Locate the cell with the specified text and output its [x, y] center coordinate. 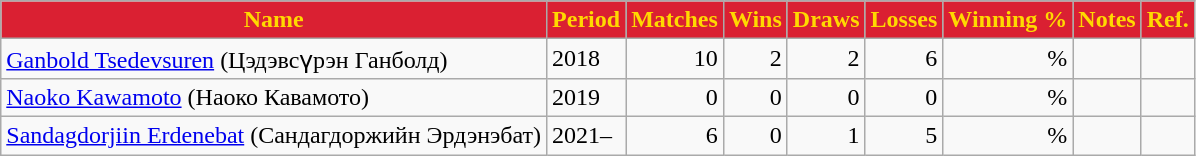
Name [274, 20]
1 [826, 135]
Matches [675, 20]
Draws [826, 20]
2019 [586, 97]
5 [904, 135]
Naoko Kawamoto (Наоко Кавамото) [274, 97]
Sandagdorjiin Erdenebat (Сандагдоржийн Эрдэнэбат) [274, 135]
2021– [586, 135]
Ganbold Tsedevsuren (Цэдэвсүрэн Ганболд) [274, 59]
Period [586, 20]
2018 [586, 59]
Notes [1107, 20]
Ref. [1168, 20]
Wins [755, 20]
Winning % [1008, 20]
Losses [904, 20]
10 [675, 59]
